Search for the cell housing the specified text and yield its [X, Y] center coordinate. 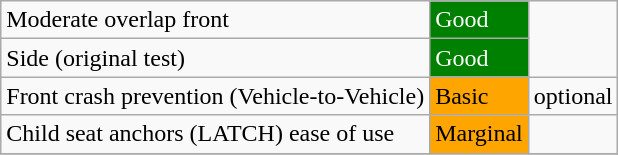
Basic [480, 96]
Front crash prevention (Vehicle-to-Vehicle) [216, 96]
Side (original test) [216, 58]
Child seat anchors (LATCH) ease of use [216, 134]
Moderate overlap front [216, 20]
Marginal [480, 134]
optional [573, 96]
